Locate the cell with the specified text and output its [X, Y] center coordinate. 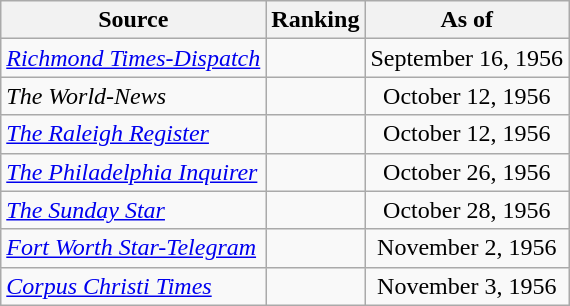
Ranking [316, 20]
Richmond Times-Dispatch [134, 58]
Source [134, 20]
September 16, 1956 [467, 58]
The Raleigh Register [134, 134]
October 26, 1956 [467, 172]
November 3, 1956 [467, 286]
The Sunday Star [134, 210]
November 2, 1956 [467, 248]
The World-News [134, 96]
Corpus Christi Times [134, 286]
As of [467, 20]
Fort Worth Star-Telegram [134, 248]
October 28, 1956 [467, 210]
The Philadelphia Inquirer [134, 172]
